Return (x, y) of the center of cell containing provided text 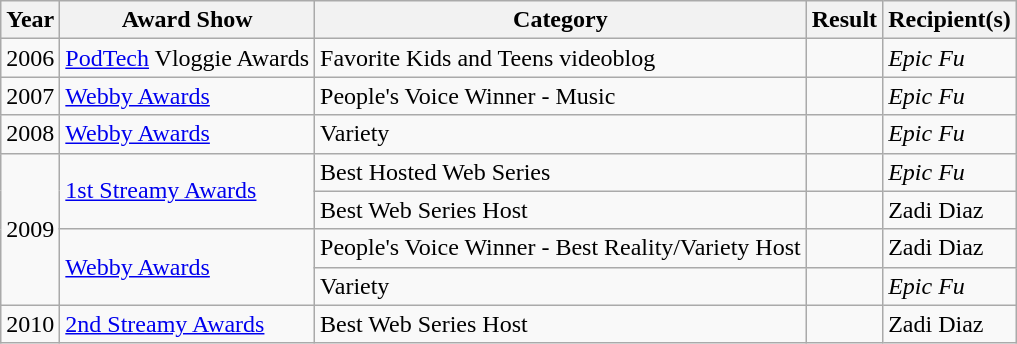
Result (844, 20)
People's Voice Winner - Music (561, 96)
2006 (30, 58)
People's Voice Winner - Best Reality/Variety Host (561, 248)
2nd Streamy Awards (188, 324)
Category (561, 20)
Best Hosted Web Series (561, 172)
1st Streamy Awards (188, 191)
PodTech Vloggie Awards (188, 58)
Year (30, 20)
2009 (30, 229)
2010 (30, 324)
Recipient(s) (950, 20)
Award Show (188, 20)
2008 (30, 134)
2007 (30, 96)
Favorite Kids and Teens videoblog (561, 58)
